Scan for the cell matching the given text and deliver its [x, y] coordinate at center. 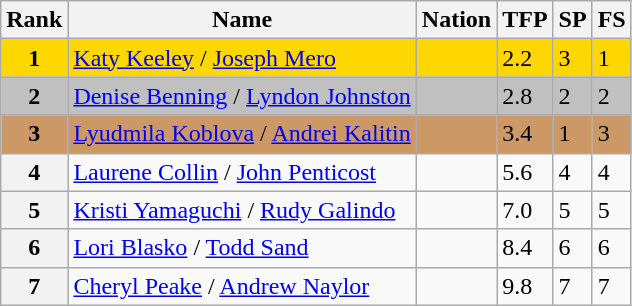
Name [242, 20]
2.2 [525, 58]
Kristi Yamaguchi / Rudy Galindo [242, 210]
Rank [34, 20]
5.6 [525, 172]
TFP [525, 20]
Lyudmila Koblova / Andrei Kalitin [242, 134]
Katy Keeley / Joseph Mero [242, 58]
Lori Blasko / Todd Sand [242, 248]
SP [572, 20]
FS [612, 20]
Denise Benning / Lyndon Johnston [242, 96]
Laurene Collin / John Penticost [242, 172]
Cheryl Peake / Andrew Naylor [242, 286]
Nation [456, 20]
8.4 [525, 248]
3.4 [525, 134]
2.8 [525, 96]
7.0 [525, 210]
9.8 [525, 286]
